Pinpoint the cell where the given text exists, returning its [X, Y] midpoint coordinate. 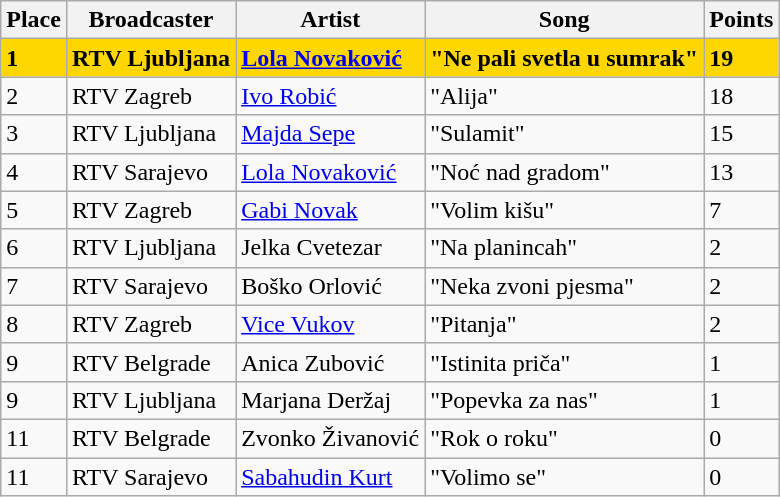
"Na planincah" [564, 248]
Boško Orlović [330, 286]
Marjana Deržaj [330, 400]
19 [742, 58]
"Noć nad gradom" [564, 172]
3 [34, 134]
Majda Sepe [330, 134]
Jelka Cvetezar [330, 248]
"Pitanja" [564, 324]
4 [34, 172]
Place [34, 20]
Gabi Novak [330, 210]
Ivo Robić [330, 96]
5 [34, 210]
"Alija" [564, 96]
"Popevka za nas" [564, 400]
Zvonko Živanović [330, 438]
13 [742, 172]
18 [742, 96]
Anica Zubović [330, 362]
Broadcaster [150, 20]
6 [34, 248]
"Neka zvoni pjesma" [564, 286]
Points [742, 20]
"Istinita priča" [564, 362]
"Sulamit" [564, 134]
Sabahudin Kurt [330, 477]
"Ne pali svetla u sumrak" [564, 58]
Artist [330, 20]
8 [34, 324]
15 [742, 134]
Vice Vukov [330, 324]
"Volim kišu" [564, 210]
Song [564, 20]
"Rok o roku" [564, 438]
"Volimo se" [564, 477]
